Provide the [x, y] coordinate of the cell's center where the given text is located.  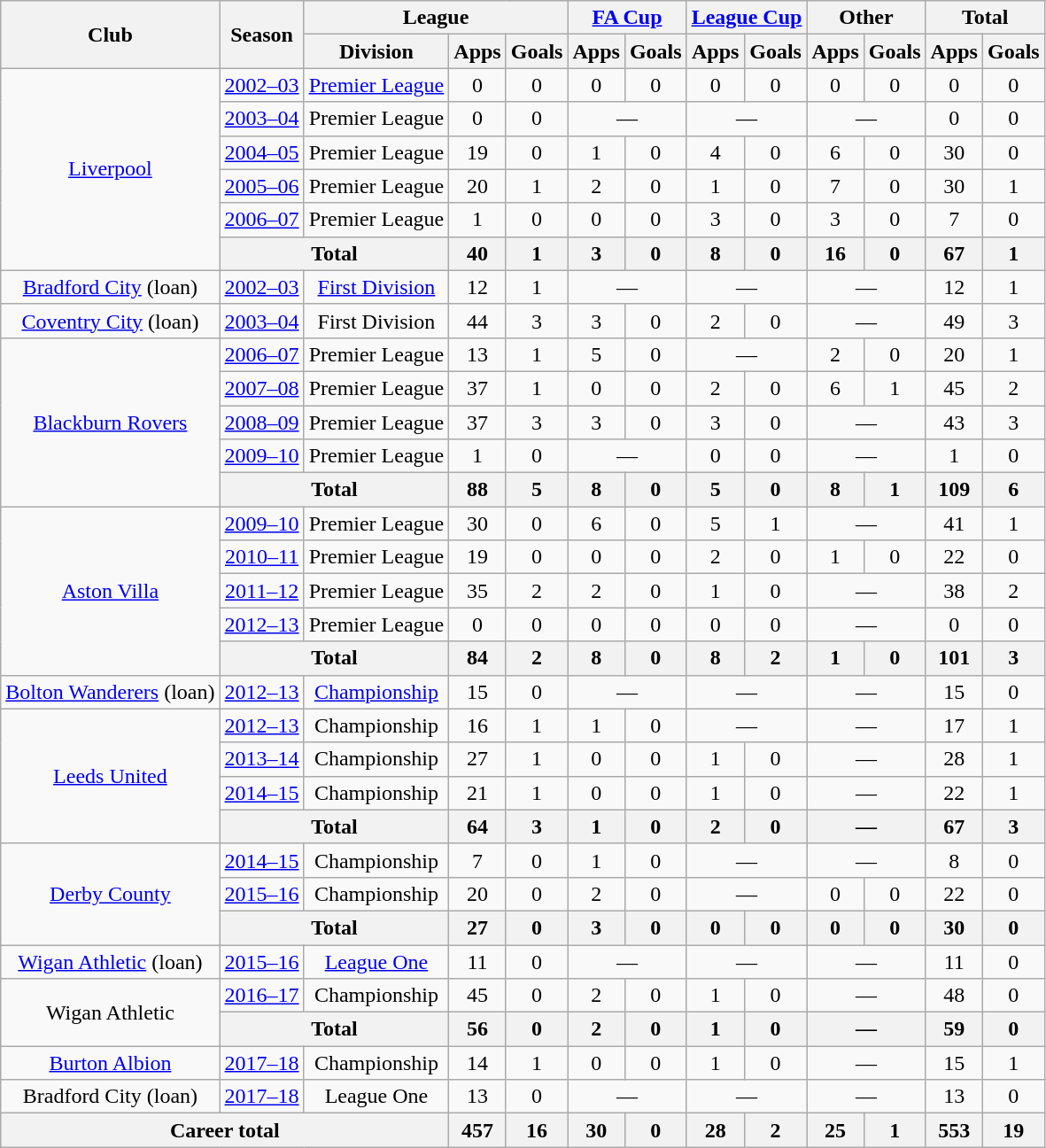
25 [835, 1130]
40 [477, 253]
43 [954, 423]
League Cup [747, 18]
Burton Albion [110, 1063]
35 [477, 591]
Aston Villa [110, 591]
Season [262, 35]
Division [376, 51]
League [436, 18]
56 [477, 1029]
2011–12 [262, 591]
84 [477, 658]
64 [477, 826]
457 [477, 1130]
2005–06 [262, 186]
Wigan Athletic [110, 1012]
41 [954, 524]
Career total [225, 1130]
Liverpool [110, 169]
Coventry City (loan) [110, 321]
88 [477, 490]
59 [954, 1029]
2013–14 [262, 759]
2010–11 [262, 557]
44 [477, 321]
Club [110, 35]
Leeds United [110, 776]
101 [954, 658]
4 [716, 152]
38 [954, 591]
2016–17 [262, 996]
553 [954, 1130]
109 [954, 490]
48 [954, 996]
2007–08 [262, 388]
49 [954, 321]
2004–05 [262, 152]
Derby County [110, 894]
21 [477, 793]
FA Cup [627, 18]
Blackburn Rovers [110, 422]
Other [866, 18]
14 [477, 1063]
Wigan Athletic (loan) [110, 961]
Bolton Wanderers (loan) [110, 692]
17 [954, 725]
2008–09 [262, 423]
